Find where the given text appears and provide that cell's center as [X, Y] coordinate. 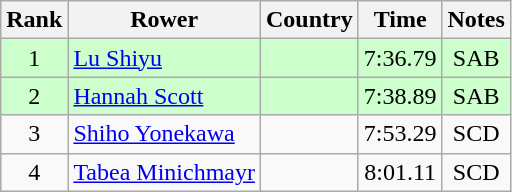
2 [34, 96]
Time [400, 20]
Hannah Scott [164, 96]
1 [34, 58]
Tabea Minichmayr [164, 172]
Shiho Yonekawa [164, 134]
7:38.89 [400, 96]
Country [310, 20]
7:53.29 [400, 134]
3 [34, 134]
8:01.11 [400, 172]
Rower [164, 20]
Rank [34, 20]
7:36.79 [400, 58]
Lu Shiyu [164, 58]
4 [34, 172]
Notes [476, 20]
